Detect which cell encompasses the target text, then output its (X, Y) center coordinate. 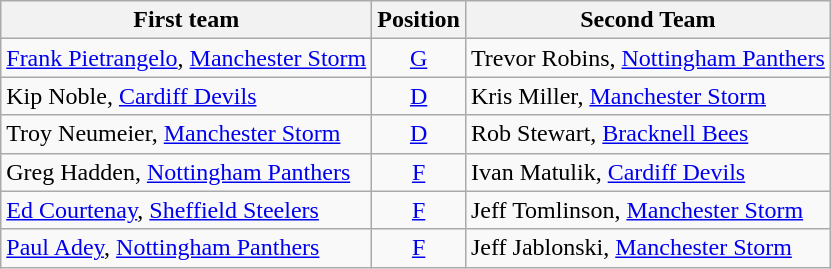
Jeff Tomlinson, Manchester Storm (648, 210)
Kip Noble, Cardiff Devils (186, 96)
Paul Adey, Nottingham Panthers (186, 248)
Trevor Robins, Nottingham Panthers (648, 58)
Greg Hadden, Nottingham Panthers (186, 172)
Rob Stewart, Bracknell Bees (648, 134)
Kris Miller, Manchester Storm (648, 96)
Second Team (648, 20)
Troy Neumeier, Manchester Storm (186, 134)
Position (419, 20)
Ivan Matulik, Cardiff Devils (648, 172)
G (419, 58)
First team (186, 20)
Ed Courtenay, Sheffield Steelers (186, 210)
Jeff Jablonski, Manchester Storm (648, 248)
Frank Pietrangelo, Manchester Storm (186, 58)
